Extract the [X, Y] coordinate from the center of the cell holding the provided text.  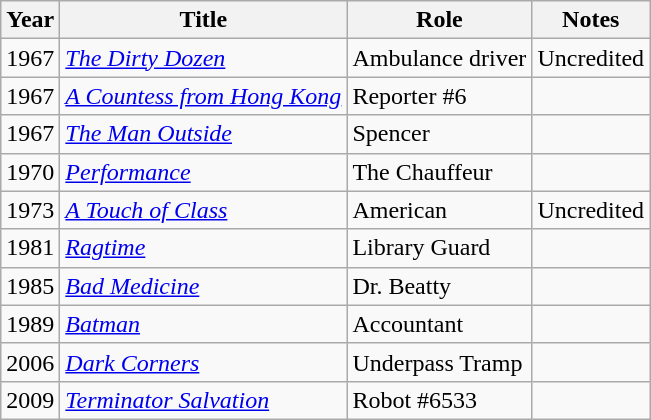
American [440, 210]
Year [30, 20]
Role [440, 20]
1973 [30, 210]
1989 [30, 324]
Ragtime [204, 248]
Reporter #6 [440, 96]
Spencer [440, 134]
Accountant [440, 324]
Robot #6533 [440, 400]
1981 [30, 248]
1970 [30, 172]
Underpass Tramp [440, 362]
2009 [30, 400]
Title [204, 20]
A Touch of Class [204, 210]
Ambulance driver [440, 58]
2006 [30, 362]
The Chauffeur [440, 172]
A Countess from Hong Kong [204, 96]
The Dirty Dozen [204, 58]
Dark Corners [204, 362]
1985 [30, 286]
Dr. Beatty [440, 286]
Performance [204, 172]
Notes [591, 20]
Batman [204, 324]
The Man Outside [204, 134]
Bad Medicine [204, 286]
Library Guard [440, 248]
Terminator Salvation [204, 400]
